Pinpoint the cell where the given text exists, returning its (x, y) midpoint coordinate. 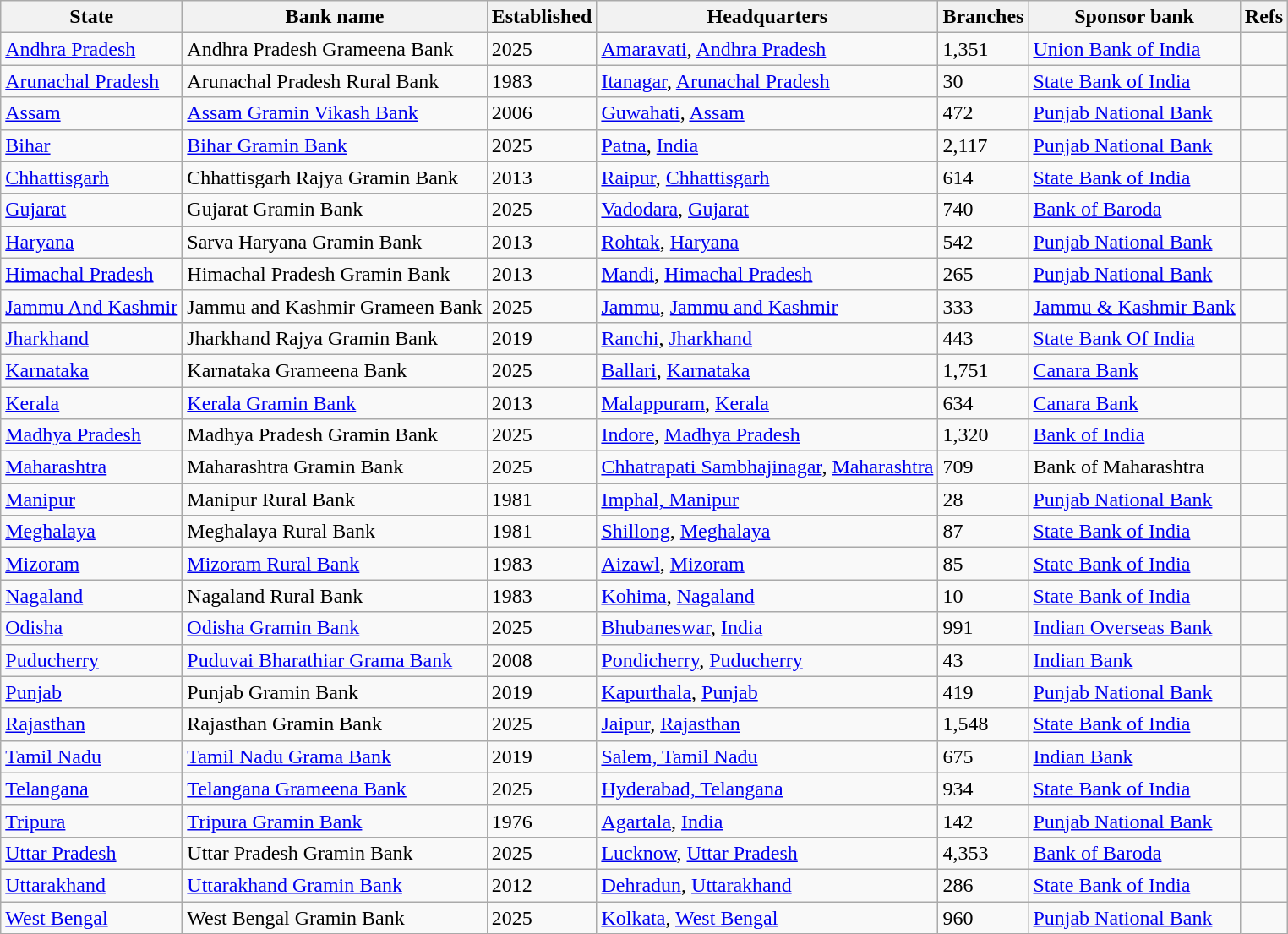
Meghalaya Rural Bank (335, 532)
1,320 (984, 435)
Jharkhand (91, 338)
Bank of India (1134, 435)
419 (984, 692)
Refs (1263, 17)
Bhubaneswar, India (767, 628)
Chhatrapati Sambhajinagar, Maharashtra (767, 467)
Rajasthan (91, 724)
Mizoram (91, 564)
Meghalaya (91, 532)
Haryana (91, 242)
Kerala Gramin Bank (335, 403)
934 (984, 789)
Nagaland Rural Bank (335, 596)
Bihar (91, 145)
Indore, Madhya Pradesh (767, 435)
28 (984, 500)
Lucknow, Uttar Pradesh (767, 853)
2012 (542, 885)
Assam Gramin Vikash Bank (335, 113)
Jammu, Jammu and Kashmir (767, 306)
Jammu and Kashmir Grameen Bank (335, 306)
Headquarters (767, 17)
85 (984, 564)
2006 (542, 113)
2,117 (984, 145)
443 (984, 338)
Uttar Pradesh (91, 853)
Puduvai Bharathiar Grama Bank (335, 660)
Karnataka (91, 370)
Agartala, India (767, 821)
Kolkata, West Bengal (767, 917)
Himachal Pradesh Gramin Bank (335, 274)
Chhattisgarh Rajya Gramin Bank (335, 178)
Arunachal Pradesh (91, 81)
Jammu And Kashmir (91, 306)
Uttarakhand Gramin Bank (335, 885)
1976 (542, 821)
Tamil Nadu Grama Bank (335, 756)
Tripura Gramin Bank (335, 821)
Nagaland (91, 596)
Uttar Pradesh Gramin Bank (335, 853)
Gujarat Gramin Bank (335, 210)
Telangana (91, 789)
Jaipur, Rajasthan (767, 724)
Malappuram, Kerala (767, 403)
Maharashtra (91, 467)
State Bank Of India (1134, 338)
Aizawl, Mizoram (767, 564)
Shillong, Meghalaya (767, 532)
West Bengal Gramin Bank (335, 917)
Manipur (91, 500)
Sarva Haryana Gramin Bank (335, 242)
Karnataka Grameena Bank (335, 370)
Ballari, Karnataka (767, 370)
1,548 (984, 724)
Puducherry (91, 660)
286 (984, 885)
Telangana Grameena Bank (335, 789)
542 (984, 242)
4,353 (984, 853)
West Bengal (91, 917)
Bihar Gramin Bank (335, 145)
Andhra Pradesh Grameena Bank (335, 49)
Hyderabad, Telangana (767, 789)
Sponsor bank (1134, 17)
Tamil Nadu (91, 756)
87 (984, 532)
142 (984, 821)
Branches (984, 17)
Madhya Pradesh Gramin Bank (335, 435)
Himachal Pradesh (91, 274)
Union Bank of India (1134, 49)
Salem, Tamil Nadu (767, 756)
Patna, India (767, 145)
Indian Overseas Bank (1134, 628)
675 (984, 756)
Rohtak, Haryana (767, 242)
709 (984, 467)
Imphal, Manipur (767, 500)
Pondicherry, Puducherry (767, 660)
43 (984, 660)
30 (984, 81)
614 (984, 178)
Madhya Pradesh (91, 435)
Tripura (91, 821)
State (91, 17)
740 (984, 210)
Odisha Gramin Bank (335, 628)
472 (984, 113)
Chhattisgarh (91, 178)
Raipur, Chhattisgarh (767, 178)
Uttarakhand (91, 885)
1,351 (984, 49)
Punjab (91, 692)
991 (984, 628)
1,751 (984, 370)
Gujarat (91, 210)
Bank of Maharashtra (1134, 467)
Established (542, 17)
Amaravati, Andhra Pradesh (767, 49)
960 (984, 917)
Punjab Gramin Bank (335, 692)
Kapurthala, Punjab (767, 692)
Andhra Pradesh (91, 49)
Odisha (91, 628)
Manipur Rural Bank (335, 500)
Jammu & Kashmir Bank (1134, 306)
Mizoram Rural Bank (335, 564)
Dehradun, Uttarakhand (767, 885)
Rajasthan Gramin Bank (335, 724)
634 (984, 403)
Maharashtra Gramin Bank (335, 467)
Kohima, Nagaland (767, 596)
Ranchi, Jharkhand (767, 338)
Jharkhand Rajya Gramin Bank (335, 338)
Arunachal Pradesh Rural Bank (335, 81)
333 (984, 306)
265 (984, 274)
Vadodara, Gujarat (767, 210)
2008 (542, 660)
Mandi, Himachal Pradesh (767, 274)
Guwahati, Assam (767, 113)
Assam (91, 113)
Bank name (335, 17)
10 (984, 596)
Kerala (91, 403)
Itanagar, Arunachal Pradesh (767, 81)
